Return [X, Y] of the center of cell containing provided text 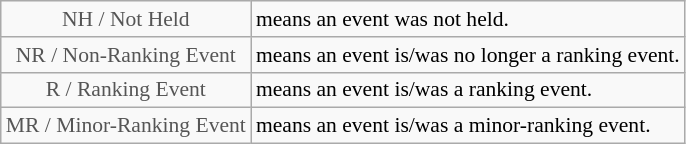
means an event is/was a minor-ranking event. [468, 126]
R / Ranking Event [126, 90]
NH / Not Held [126, 19]
means an event was not held. [468, 19]
NR / Non-Ranking Event [126, 55]
MR / Minor-Ranking Event [126, 126]
means an event is/was a ranking event. [468, 90]
means an event is/was no longer a ranking event. [468, 55]
